Output the (x, y) coordinate of the center of the cell containing the given text.  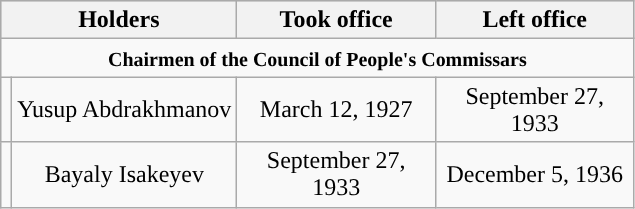
March 12, 1927 (336, 110)
Left office (534, 20)
Bayaly Isakeyev (124, 174)
Took office (336, 20)
Holders (119, 20)
December 5, 1936 (534, 174)
Chairmen of the Council of People's Commissars (318, 58)
Yusup Abdrakhmanov (124, 110)
